Return [X, Y] of the center of cell containing provided text 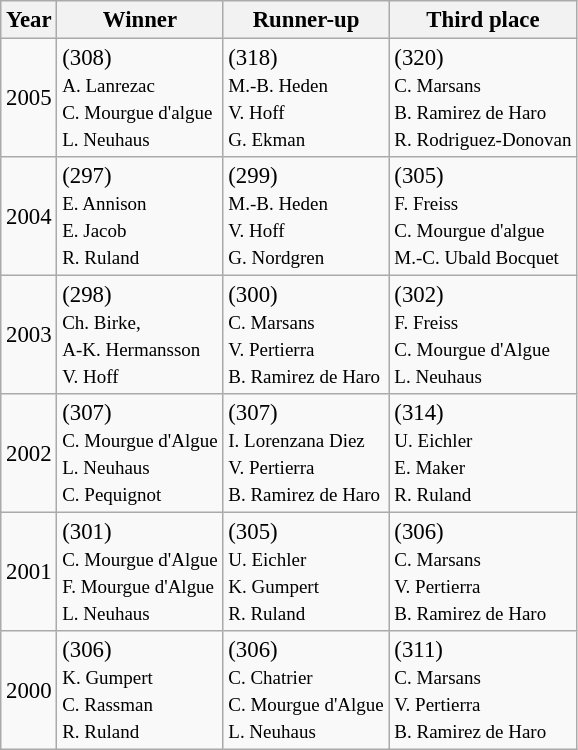
(307) C. Mourgue d'Algue L. Neuhaus C. Pequignot [140, 454]
(298) Ch. Birke, A-K. Hermansson V. Hoff [140, 336]
2004 [29, 216]
(302) F. Freiss C. Mourgue d'Algue L. Neuhaus [483, 336]
(305) F. FreissC. Mourgue d'algue M.-C. Ubald Bocquet [483, 216]
(306) C. Marsans V. Pertierra B. Ramirez de Haro [483, 572]
(299) M.-B. Heden V. Hoff G. Nordgren [306, 216]
(314) U. Eichler E. Maker R. Ruland [483, 454]
(320) C. MarsansB. Ramirez de HaroR. Rodriguez-Donovan [483, 98]
Third place [483, 20]
(301) C. Mourgue d'Algue F. Mourgue d'Algue L. Neuhaus [140, 572]
2002 [29, 454]
Year [29, 20]
2003 [29, 336]
(297) E. Annison E. Jacob R. Ruland [140, 216]
(300) C. Marsans V. Pertierra B. Ramirez de Haro [306, 336]
(318) M.-B. HedenV. HoffG. Ekman [306, 98]
2005 [29, 98]
(308) A. LanrezacC. Mourgue d'algueL. Neuhaus [140, 98]
(307) I. Lorenzana Diez V. Pertierra B. Ramirez de Haro [306, 454]
(305) U. Eichler K. Gumpert R. Ruland [306, 572]
Runner-up [306, 20]
2001 [29, 572]
Winner [140, 20]
